Pinpoint the cell where the given text exists, returning its (X, Y) midpoint coordinate. 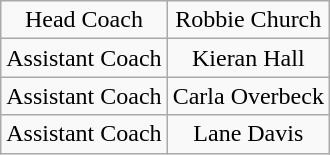
Kieran Hall (248, 58)
Robbie Church (248, 20)
Lane Davis (248, 134)
Carla Overbeck (248, 96)
Head Coach (84, 20)
